Find where the given text appears and provide that cell's center as (x, y) coordinate. 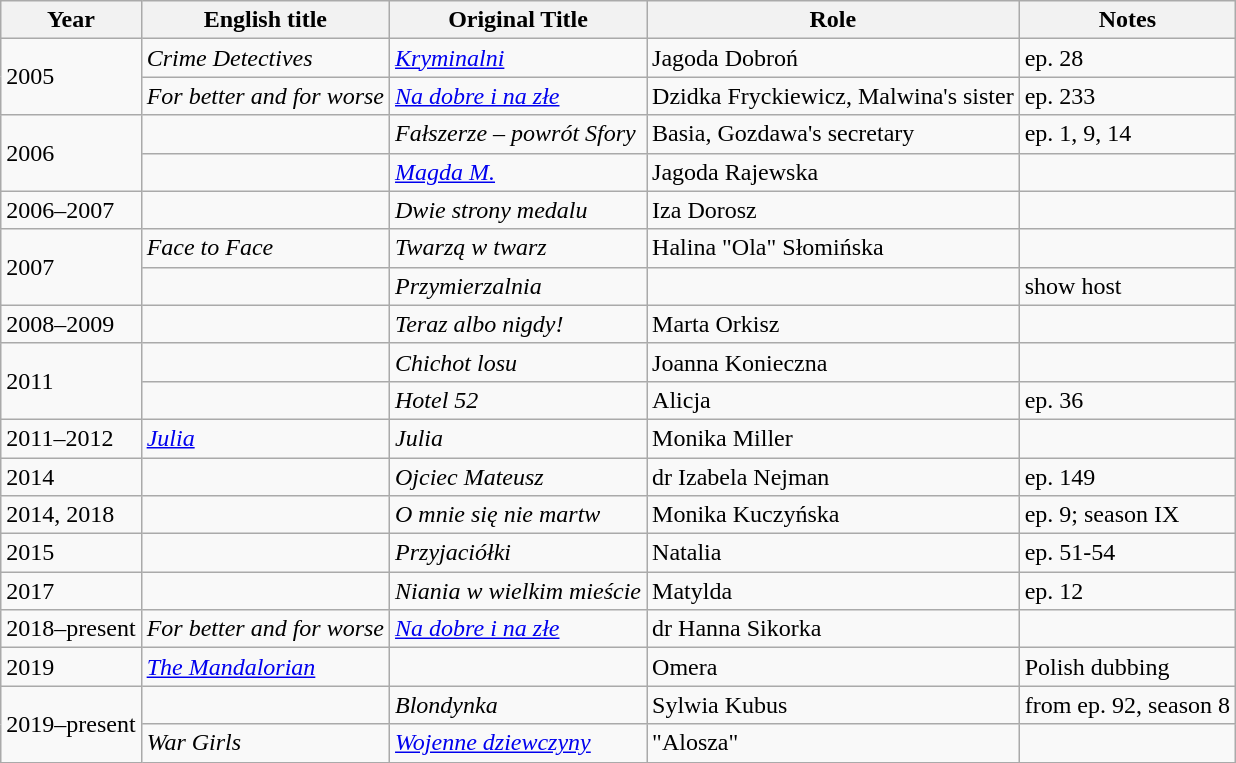
Chichot losu (518, 362)
Notes (1127, 20)
show host (1127, 286)
Magda M. (518, 172)
Matylda (834, 591)
2014, 2018 (71, 515)
Face to Face (265, 248)
Wojenne dziewczyny (518, 743)
O mnie się nie martw (518, 515)
Jagoda Rajewska (834, 172)
2008–2009 (71, 324)
2011 (71, 381)
ep. 1, 9, 14 (1127, 134)
Monika Kuczyńska (834, 515)
War Girls (265, 743)
2007 (71, 267)
Dzidka Fryckiewicz, Malwina's sister (834, 96)
2014 (71, 477)
Omera (834, 667)
English title (265, 20)
Dwie strony medalu (518, 210)
2006–2007 (71, 210)
Natalia (834, 553)
Year (71, 20)
Sylwia Kubus (834, 705)
ep. 36 (1127, 400)
2018–present (71, 629)
Iza Dorosz (834, 210)
Basia, Gozdawa's secretary (834, 134)
dr Izabela Nejman (834, 477)
2015 (71, 553)
Hotel 52 (518, 400)
ep. 149 (1127, 477)
from ep. 92, season 8 (1127, 705)
Monika Miller (834, 438)
2005 (71, 77)
2017 (71, 591)
2019 (71, 667)
Polish dubbing (1127, 667)
Niania w wielkim mieście (518, 591)
ep. 12 (1127, 591)
Role (834, 20)
ep. 233 (1127, 96)
Marta Orkisz (834, 324)
"Alosza" (834, 743)
Crime Detectives (265, 58)
Alicja (834, 400)
Przymierzalnia (518, 286)
Halina "Ola" Słomińska (834, 248)
Kryminalni (518, 58)
2011–2012 (71, 438)
ep. 51-54 (1127, 553)
Fałszerze – powrót Sfory (518, 134)
Original Title (518, 20)
Jagoda Dobroń (834, 58)
Joanna Konieczna (834, 362)
The Mandalorian (265, 667)
2019–present (71, 724)
Teraz albo nigdy! (518, 324)
dr Hanna Sikorka (834, 629)
Ojciec Mateusz (518, 477)
ep. 9; season IX (1127, 515)
2006 (71, 153)
Blondynka (518, 705)
ep. 28 (1127, 58)
Twarzą w twarz (518, 248)
Przyjaciółki (518, 553)
